Determine the (X, Y) coordinate at the center of the cell enclosing the given text.  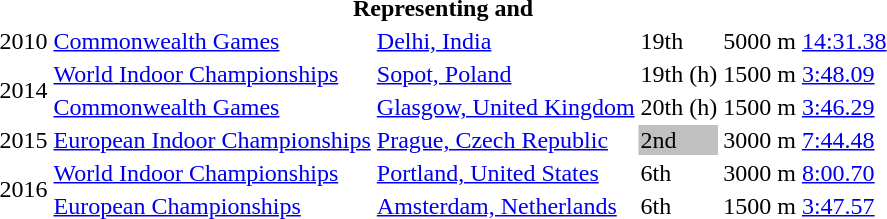
20th (h) (679, 107)
Glasgow, United Kingdom (506, 107)
Delhi, India (506, 41)
5000 m (760, 41)
Portland, United States (506, 173)
19th (679, 41)
2nd (679, 140)
European Indoor Championships (212, 140)
19th (h) (679, 74)
Sopot, Poland (506, 74)
Prague, Czech Republic (506, 140)
6th (679, 173)
